Extract the (x, y) coordinate from the center of the cell holding the provided text.  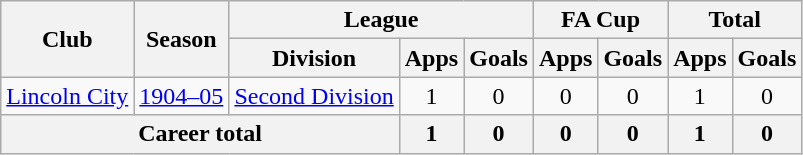
Lincoln City (68, 96)
Club (68, 39)
Career total (200, 134)
Division (314, 58)
Second Division (314, 96)
Total (735, 20)
League (382, 20)
Season (182, 39)
FA Cup (600, 20)
1904–05 (182, 96)
